Locate the cell with the specified text and output its (X, Y) center coordinate. 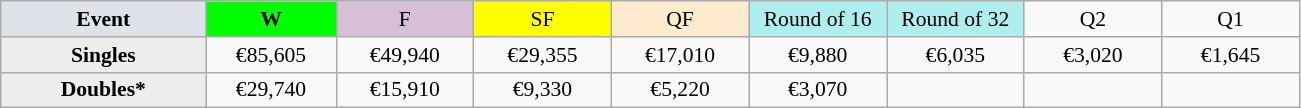
€6,035 (955, 55)
€85,605 (271, 55)
Q1 (1231, 19)
€15,910 (405, 90)
€29,740 (271, 90)
Event (104, 19)
Doubles* (104, 90)
€9,330 (543, 90)
€1,645 (1231, 55)
€29,355 (543, 55)
W (271, 19)
Singles (104, 55)
€17,010 (680, 55)
€5,220 (680, 90)
SF (543, 19)
Round of 32 (955, 19)
€49,940 (405, 55)
F (405, 19)
Q2 (1093, 19)
€9,880 (818, 55)
€3,020 (1093, 55)
€3,070 (818, 90)
QF (680, 19)
Round of 16 (818, 19)
